From the cell containing the given text, extract its center point as (x, y) coordinate. 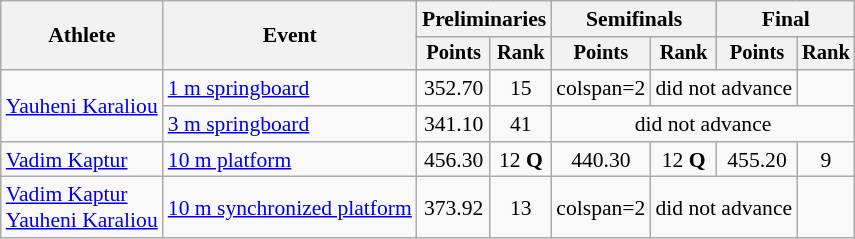
13 (520, 208)
1 m springboard (290, 88)
10 m synchronized platform (290, 208)
Preliminaries (484, 19)
Yauheni Karaliou (82, 106)
9 (826, 160)
455.20 (757, 160)
15 (520, 88)
Vadim Kaptur (82, 160)
3 m springboard (290, 124)
Semifinals (634, 19)
440.30 (600, 160)
10 m platform (290, 160)
Final (786, 19)
456.30 (454, 160)
352.70 (454, 88)
Athlete (82, 36)
Event (290, 36)
Vadim KapturYauheni Karaliou (82, 208)
341.10 (454, 124)
41 (520, 124)
373.92 (454, 208)
